Return [x, y] of the center of cell containing provided text 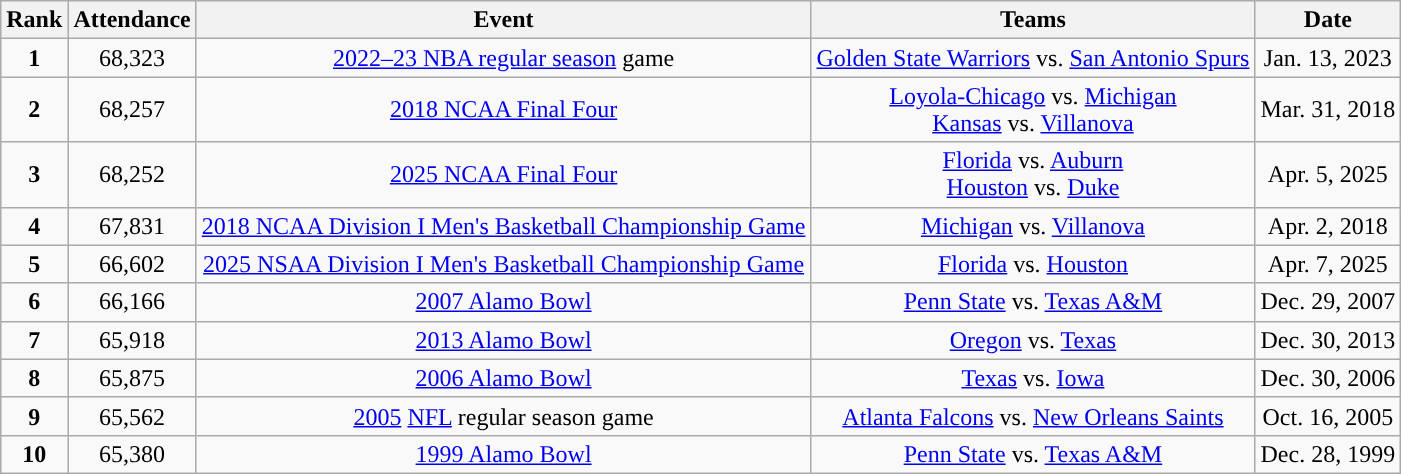
Dec. 29, 2007 [1328, 302]
Rank [34, 20]
67,831 [132, 226]
8 [34, 378]
68,257 [132, 110]
7 [34, 340]
5 [34, 264]
65,918 [132, 340]
Dec. 30, 2013 [1328, 340]
2018 NCAA Final Four [504, 110]
Florida vs. AuburnHouston vs. Duke [1033, 174]
Jan. 13, 2023 [1328, 58]
66,166 [132, 302]
3 [34, 174]
Atlanta Falcons vs. New Orleans Saints [1033, 416]
Teams [1033, 20]
4 [34, 226]
2018 NCAA Division I Men's Basketball Championship Game [504, 226]
9 [34, 416]
Apr. 7, 2025 [1328, 264]
Event [504, 20]
2025 NCAA Final Four [504, 174]
Michigan vs. Villanova [1033, 226]
Oregon vs. Texas [1033, 340]
Mar. 31, 2018 [1328, 110]
68,252 [132, 174]
Apr. 2, 2018 [1328, 226]
66,602 [132, 264]
Date [1328, 20]
2 [34, 110]
Texas vs. Iowa [1033, 378]
1999 Alamo Bowl [504, 454]
1 [34, 58]
Attendance [132, 20]
65,562 [132, 416]
65,875 [132, 378]
2007 Alamo Bowl [504, 302]
65,380 [132, 454]
6 [34, 302]
2013 Alamo Bowl [504, 340]
68,323 [132, 58]
Dec. 30, 2006 [1328, 378]
Dec. 28, 1999 [1328, 454]
Golden State Warriors vs. San Antonio Spurs [1033, 58]
Florida vs. Houston [1033, 264]
Apr. 5, 2025 [1328, 174]
2005 NFL regular season game [504, 416]
2025 NSAA Division I Men's Basketball Championship Game [504, 264]
10 [34, 454]
2022–23 NBA regular season game [504, 58]
Loyola-Chicago vs. MichiganKansas vs. Villanova [1033, 110]
Oct. 16, 2005 [1328, 416]
2006 Alamo Bowl [504, 378]
